Output the [x, y] coordinate of the center of the cell containing the given text.  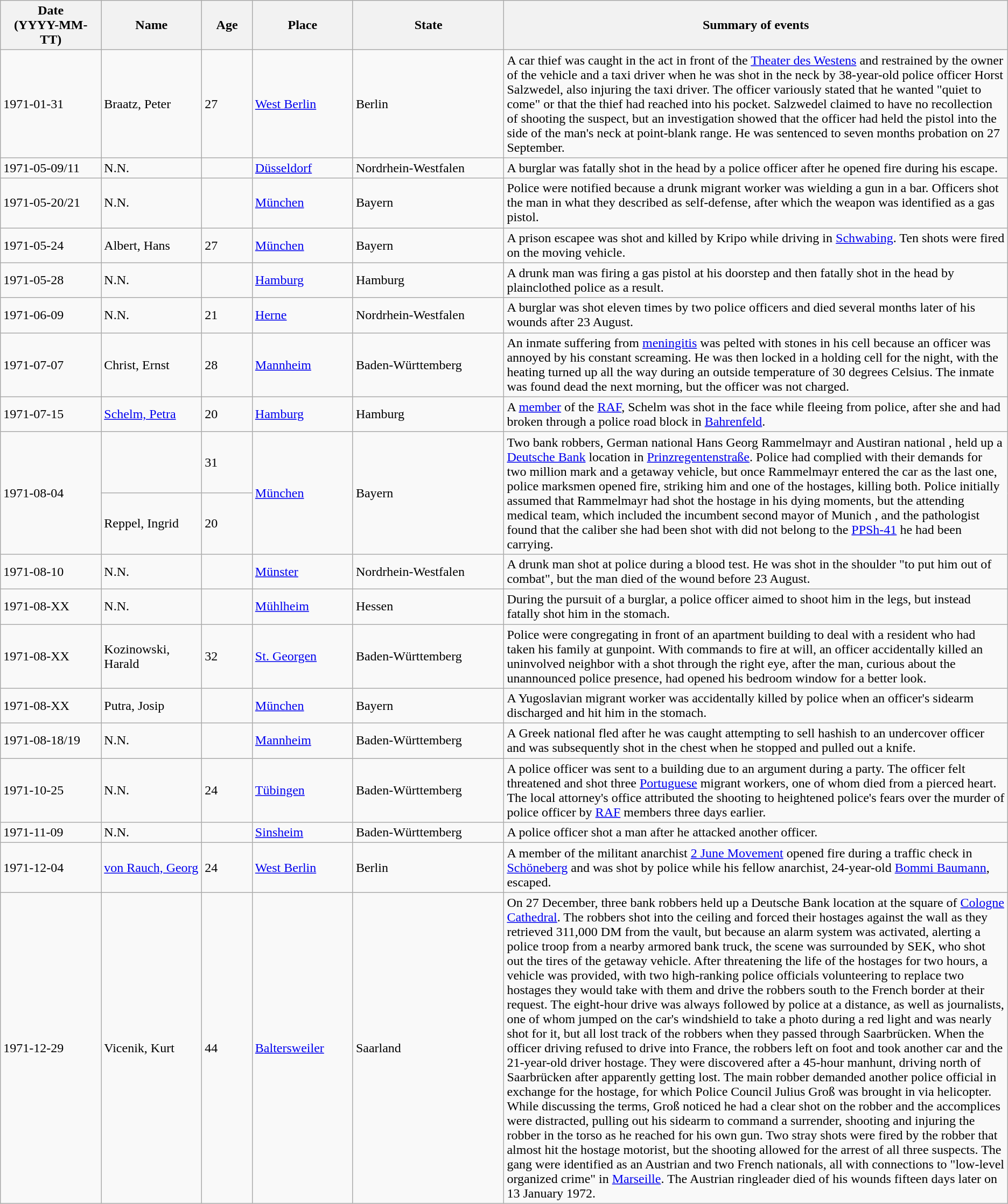
1971-05-20/21 [51, 203]
31 [227, 462]
21 [227, 315]
Name [152, 25]
A police officer shot a man after he attacked another officer. [756, 833]
Date(YYYY-MM-TT) [51, 25]
1971-10-25 [51, 790]
Age [227, 25]
Hessen [429, 606]
Düsseldorf [303, 168]
28 [227, 365]
44 [227, 1048]
Kozinowski, Harald [152, 657]
1971-05-09/11 [51, 168]
Vicenik, Kurt [152, 1048]
A member of the RAF, Schelm was shot in the face while fleeing from police, after she and had broken through a police road block in Bahrenfeld. [756, 414]
Schelm, Petra [152, 414]
Christ, Ernst [152, 365]
1971-07-15 [51, 414]
1971-08-18/19 [51, 741]
St. Georgen [303, 657]
Putra, Josip [152, 706]
32 [227, 657]
Mühlheim [303, 606]
1971-05-28 [51, 280]
Summary of events [756, 25]
1971-12-29 [51, 1048]
von Rauch, Georg [152, 868]
Place [303, 25]
Herne [303, 315]
Albert, Hans [152, 245]
Münster [303, 572]
Tübingen [303, 790]
A Yugoslavian migrant worker was accidentally killed by police when an officer's sidearm discharged and hit him in the stomach. [756, 706]
1971-05-24 [51, 245]
1971-06-09 [51, 315]
1971-01-31 [51, 104]
1971-07-07 [51, 365]
A prison escapee was shot and killed by Kripo while driving in Schwabing. Ten shots were fired on the moving vehicle. [756, 245]
Sinsheim [303, 833]
Reppel, Ingrid [152, 524]
Baltersweiler [303, 1048]
Braatz, Peter [152, 104]
1971-12-04 [51, 868]
A burglar was fatally shot in the head by a police officer after he opened fire during his escape. [756, 168]
Saarland [429, 1048]
1971-08-04 [51, 493]
A burglar was shot eleven times by two police officers and died several months later of his wounds after 23 August. [756, 315]
1971-08-10 [51, 572]
1971-11-09 [51, 833]
State [429, 25]
A drunk man was firing a gas pistol at his doorstep and then fatally shot in the head by plainclothed police as a result. [756, 280]
During the pursuit of a burglar, a police officer aimed to shoot him in the legs, but instead fatally shot him in the stomach. [756, 606]
